Identify which cell holds the provided text, then report its [X, Y] central coordinate. 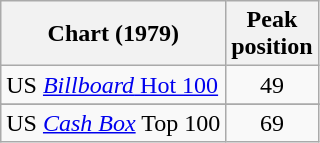
US Cash Box Top 100 [114, 123]
69 [272, 123]
Chart (1979) [114, 34]
Peakposition [272, 34]
49 [272, 85]
US Billboard Hot 100 [114, 85]
